Return [X, Y] of the center of cell containing provided text 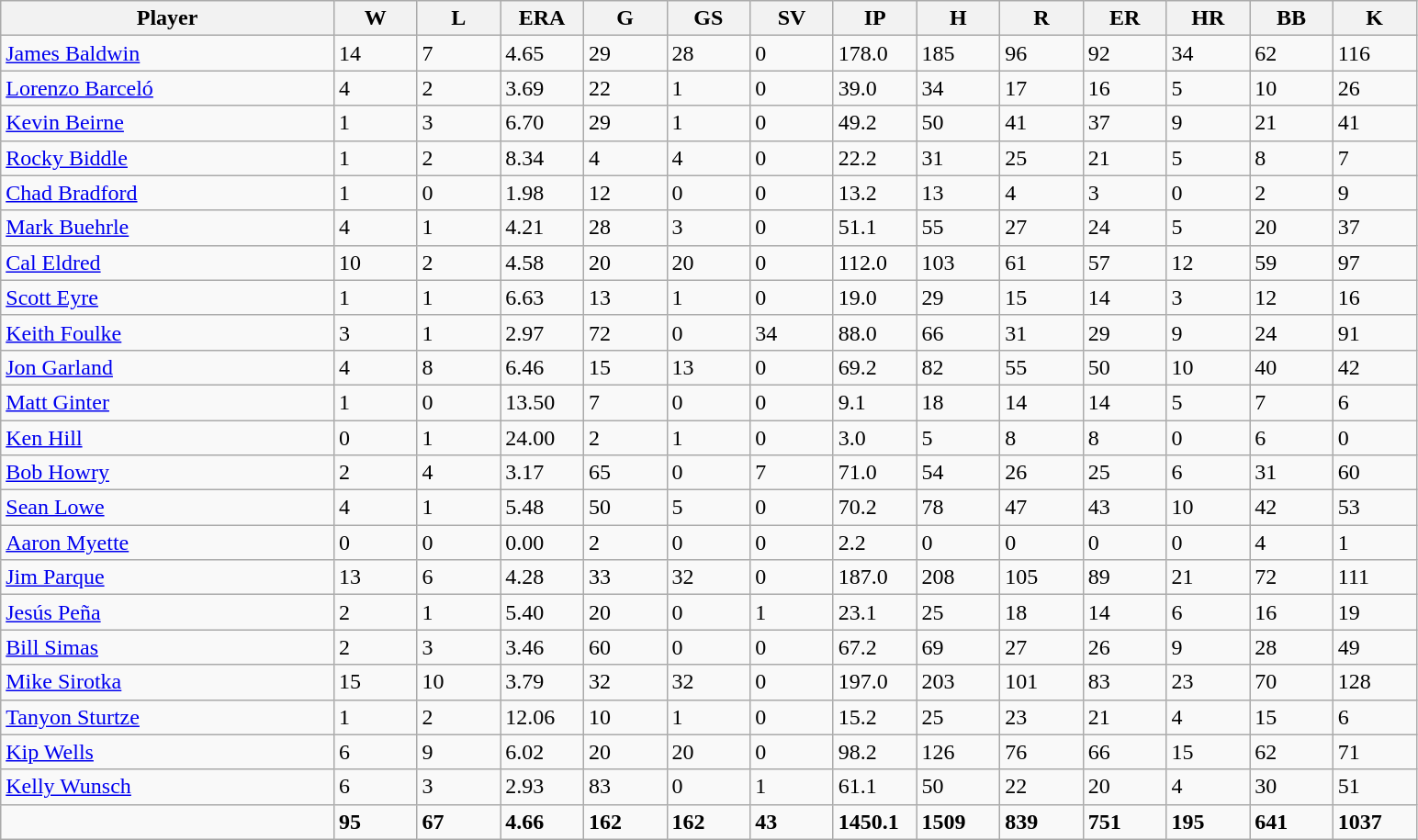
2.97 [542, 332]
GS [709, 18]
Cal Eldred [167, 263]
8.34 [542, 158]
95 [375, 822]
ER [1124, 18]
40 [1291, 367]
Chad Bradford [167, 193]
67 [459, 822]
0.00 [542, 543]
89 [1124, 577]
G [625, 18]
128 [1374, 682]
2.2 [874, 543]
13.2 [874, 193]
47 [1041, 508]
6.46 [542, 367]
71.0 [874, 473]
5.40 [542, 612]
65 [625, 473]
James Baldwin [167, 53]
69.2 [874, 367]
Rocky Biddle [167, 158]
12.06 [542, 717]
178.0 [874, 53]
195 [1209, 822]
101 [1041, 682]
76 [1041, 752]
98.2 [874, 752]
49.2 [874, 123]
ERA [542, 18]
Lorenzo Barceló [167, 88]
103 [959, 263]
Kelly Wunsch [167, 787]
24.00 [542, 438]
Kip Wells [167, 752]
W [375, 18]
Kevin Beirne [167, 123]
30 [1291, 787]
Bob Howry [167, 473]
126 [959, 752]
6.02 [542, 752]
4.28 [542, 577]
203 [959, 682]
Sean Lowe [167, 508]
4.66 [542, 822]
Jon Garland [167, 367]
49 [1374, 647]
39.0 [874, 88]
751 [1124, 822]
61 [1041, 263]
23.1 [874, 612]
19 [1374, 612]
116 [1374, 53]
Aaron Myette [167, 543]
Mike Sirotka [167, 682]
3.17 [542, 473]
97 [1374, 263]
Tanyon Sturtze [167, 717]
BB [1291, 18]
82 [959, 367]
L [459, 18]
96 [1041, 53]
3.0 [874, 438]
33 [625, 577]
R [1041, 18]
3.46 [542, 647]
1.98 [542, 193]
Player [167, 18]
Matt Ginter [167, 402]
54 [959, 473]
3.69 [542, 88]
51 [1374, 787]
70.2 [874, 508]
5.48 [542, 508]
Jesús Peña [167, 612]
22.2 [874, 158]
4.65 [542, 53]
H [959, 18]
105 [1041, 577]
78 [959, 508]
13.50 [542, 402]
61.1 [874, 787]
4.21 [542, 228]
1450.1 [874, 822]
2.93 [542, 787]
69 [959, 647]
185 [959, 53]
1037 [1374, 822]
91 [1374, 332]
9.1 [874, 402]
6.70 [542, 123]
Scott Eyre [167, 297]
71 [1374, 752]
17 [1041, 88]
SV [792, 18]
3.79 [542, 682]
187.0 [874, 577]
Ken Hill [167, 438]
70 [1291, 682]
59 [1291, 263]
57 [1124, 263]
6.63 [542, 297]
53 [1374, 508]
92 [1124, 53]
Bill Simas [167, 647]
839 [1041, 822]
K [1374, 18]
4.58 [542, 263]
15.2 [874, 717]
641 [1291, 822]
IP [874, 18]
19.0 [874, 297]
197.0 [874, 682]
208 [959, 577]
112.0 [874, 263]
Jim Parque [167, 577]
88.0 [874, 332]
111 [1374, 577]
1509 [959, 822]
67.2 [874, 647]
Keith Foulke [167, 332]
Mark Buehrle [167, 228]
51.1 [874, 228]
HR [1209, 18]
